Search for the cell housing the specified text and yield its (x, y) center coordinate. 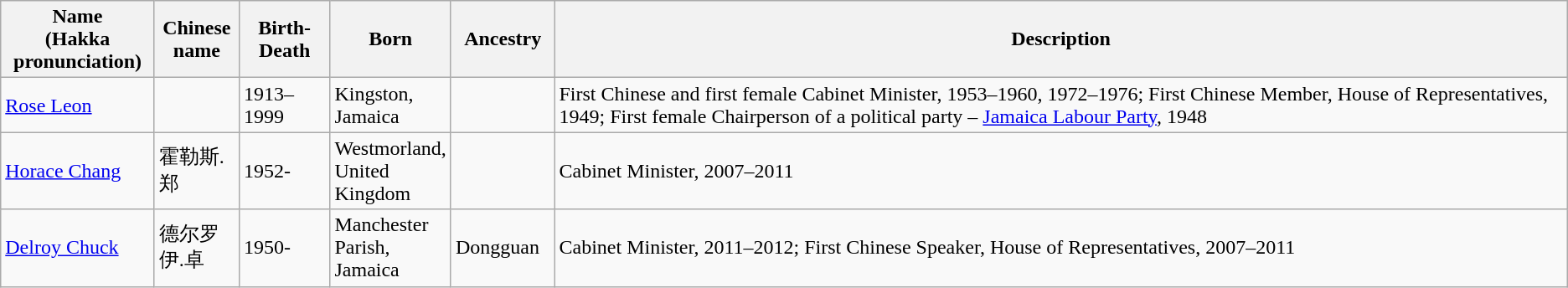
Horace Chang (78, 171)
1913–1999 (285, 105)
Kingston, Jamaica (390, 105)
Birth-Death (285, 39)
Ancestry (503, 39)
Chinese name (196, 39)
1952- (285, 171)
Delroy Chuck (78, 248)
Cabinet Minister, 2011–2012; First Chinese Speaker, House of Representatives, 2007–2011 (1060, 248)
霍勒斯.郑 (196, 171)
Name(Hakka pronunciation) (78, 39)
Manchester Parish, Jamaica (390, 248)
Description (1060, 39)
Dongguan (503, 248)
Cabinet Minister, 2007–2011 (1060, 171)
Born (390, 39)
Westmorland, United Kingdom (390, 171)
1950- (285, 248)
德尔罗伊.卓 (196, 248)
Rose Leon (78, 105)
